Return the (X, Y) coordinate for the center point of the cell that contains the specified text.  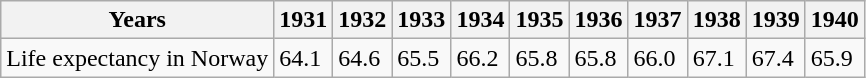
66.2 (480, 58)
Years (138, 20)
1940 (834, 20)
1931 (304, 20)
1935 (540, 20)
1937 (658, 20)
1939 (776, 20)
65.5 (422, 58)
64.6 (362, 58)
65.9 (834, 58)
1934 (480, 20)
1936 (598, 20)
64.1 (304, 58)
1933 (422, 20)
Life expectancy in Norway (138, 58)
67.4 (776, 58)
1938 (716, 20)
1932 (362, 20)
66.0 (658, 58)
67.1 (716, 58)
